Scan for the cell matching the given text and deliver its (X, Y) coordinate at center. 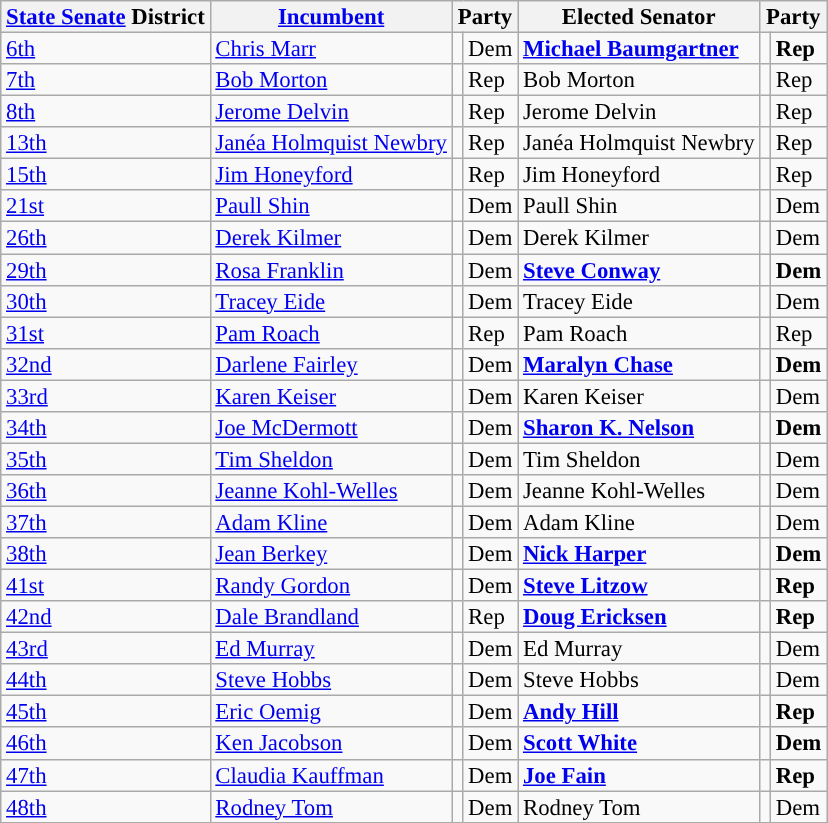
Joe Fain (639, 775)
26th (106, 238)
Steve Conway (639, 270)
Maralyn Chase (639, 364)
8th (106, 112)
Eric Oemig (331, 712)
41st (106, 586)
Dale Brandland (331, 617)
Andy Hill (639, 712)
Doug Ericksen (639, 617)
45th (106, 712)
34th (106, 428)
Incumbent (331, 17)
Michael Baumgartner (639, 49)
35th (106, 459)
31st (106, 333)
Joe McDermott (331, 428)
Ken Jacobson (331, 744)
21st (106, 206)
6th (106, 49)
Chris Marr (331, 49)
38th (106, 554)
15th (106, 175)
State Senate District (106, 17)
44th (106, 680)
Jean Berkey (331, 554)
Nick Harper (639, 554)
13th (106, 143)
47th (106, 775)
43rd (106, 649)
42nd (106, 617)
Randy Gordon (331, 586)
Elected Senator (639, 17)
29th (106, 270)
Scott White (639, 744)
32nd (106, 364)
46th (106, 744)
33rd (106, 396)
Rosa Franklin (331, 270)
30th (106, 301)
Claudia Kauffman (331, 775)
37th (106, 522)
Sharon K. Nelson (639, 428)
48th (106, 807)
Darlene Fairley (331, 364)
Steve Litzow (639, 586)
36th (106, 491)
7th (106, 80)
